Pinpoint the cell where the given text exists, returning its [x, y] midpoint coordinate. 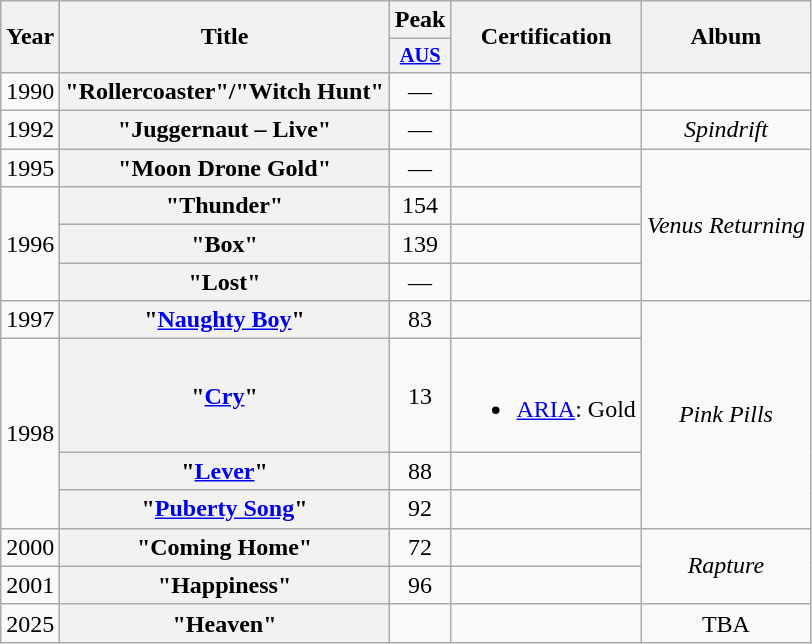
2001 [30, 585]
"Lever" [224, 471]
"Puberty Song" [224, 509]
13 [420, 396]
"Juggernaut – Live" [224, 130]
"Box" [224, 244]
Rapture [726, 566]
1998 [30, 434]
Title [224, 37]
"Naughty Boy" [224, 320]
Peak [420, 20]
1990 [30, 91]
96 [420, 585]
"Cry" [224, 396]
Pink Pills [726, 414]
"Moon Drone Gold" [224, 168]
2025 [30, 623]
1996 [30, 244]
Year [30, 37]
Venus Returning [726, 225]
Spindrift [726, 130]
2000 [30, 547]
88 [420, 471]
1995 [30, 168]
TBA [726, 623]
"Thunder" [224, 206]
AUS [420, 56]
1997 [30, 320]
92 [420, 509]
"Rollercoaster"/"Witch Hunt" [224, 91]
"Coming Home" [224, 547]
"Heaven" [224, 623]
139 [420, 244]
Certification [546, 37]
Album [726, 37]
ARIA: Gold [546, 396]
"Lost" [224, 282]
83 [420, 320]
1992 [30, 130]
154 [420, 206]
72 [420, 547]
"Happiness" [224, 585]
